Detect which cell encompasses the target text, then output its (X, Y) center coordinate. 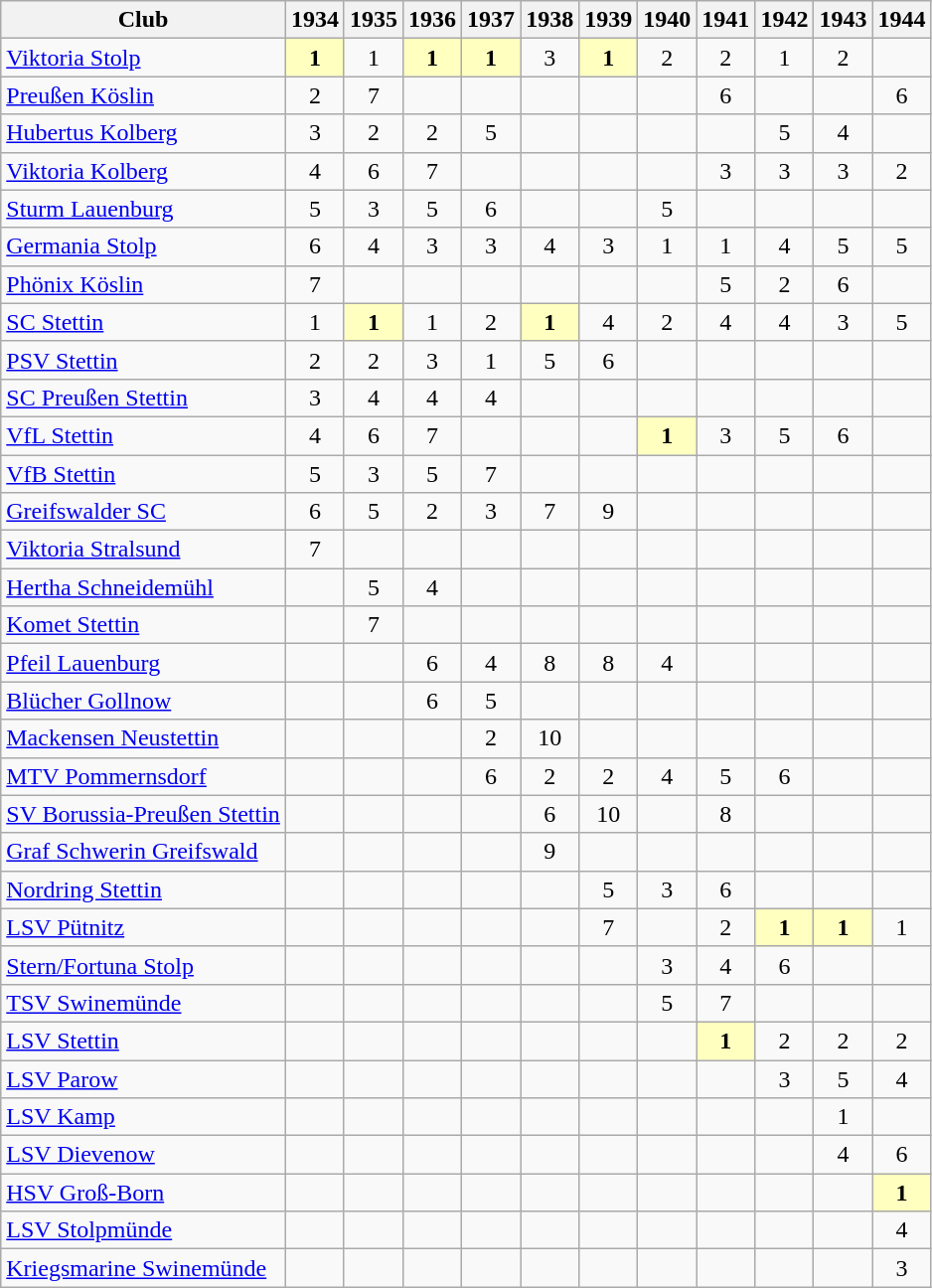
1942 (785, 20)
LSV Stettin (143, 1041)
1937 (491, 20)
Pfeil Lauenburg (143, 663)
Mackensen Neustettin (143, 738)
SV Borussia-Preußen Stettin (143, 814)
LSV Pütnitz (143, 927)
Komet Stettin (143, 625)
Graf Schwerin Greifswald (143, 852)
TSV Swinemünde (143, 1003)
MTV Pommernsdorf (143, 776)
1935 (374, 20)
1941 (725, 20)
Viktoria Stralsund (143, 550)
1943 (843, 20)
1940 (668, 20)
VfB Stettin (143, 474)
Viktoria Stolp (143, 58)
Hertha Schneidemühl (143, 587)
LSV Parow (143, 1078)
VfL Stettin (143, 435)
LSV Kamp (143, 1117)
Viktoria Kolberg (143, 171)
Sturm Lauenburg (143, 209)
Greifswalder SC (143, 512)
1934 (314, 20)
Kriegsmarine Swinemünde (143, 1268)
SC Stettin (143, 322)
Nordring Stettin (143, 889)
Blücher Gollnow (143, 701)
1938 (550, 20)
Hubertus Kolberg (143, 133)
Germania Stolp (143, 246)
LSV Dievenow (143, 1155)
1939 (608, 20)
1936 (431, 20)
Stern/Fortuna Stolp (143, 965)
Preußen Köslin (143, 95)
HSV Groß-Born (143, 1193)
Phönix Köslin (143, 284)
1944 (902, 20)
LSV Stolpmünde (143, 1230)
PSV Stettin (143, 360)
SC Preußen Stettin (143, 398)
Club (143, 20)
